Find where the given text appears and provide that cell's center as [X, Y] coordinate. 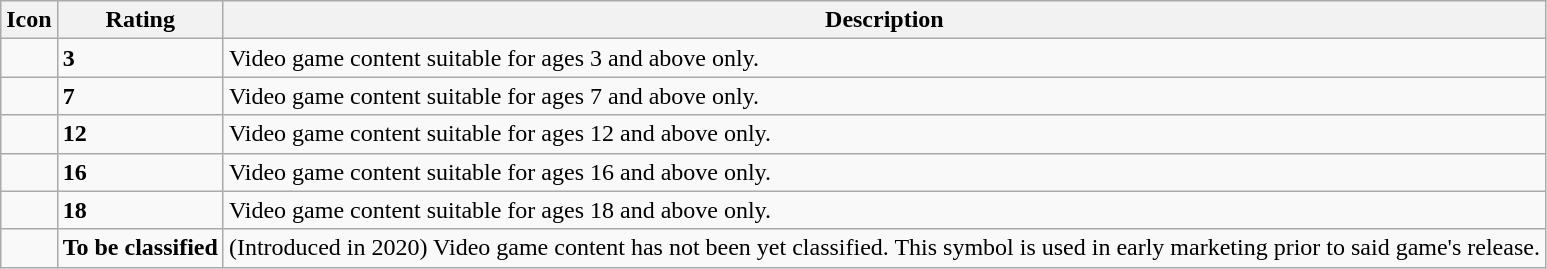
Video game content suitable for ages 12 and above only. [884, 134]
Video game content suitable for ages 3 and above only. [884, 58]
Video game content suitable for ages 16 and above only. [884, 172]
7 [140, 96]
Rating [140, 20]
Description [884, 20]
16 [140, 172]
(Introduced in 2020) Video game content has not been yet classified. This symbol is used in early marketing prior to said game's release. [884, 248]
18 [140, 210]
12 [140, 134]
Video game content suitable for ages 18 and above only. [884, 210]
Icon [29, 20]
Video game content suitable for ages 7 and above only. [884, 96]
To be classified [140, 248]
3 [140, 58]
